Pinpoint the cell where the given text exists, returning its [X, Y] midpoint coordinate. 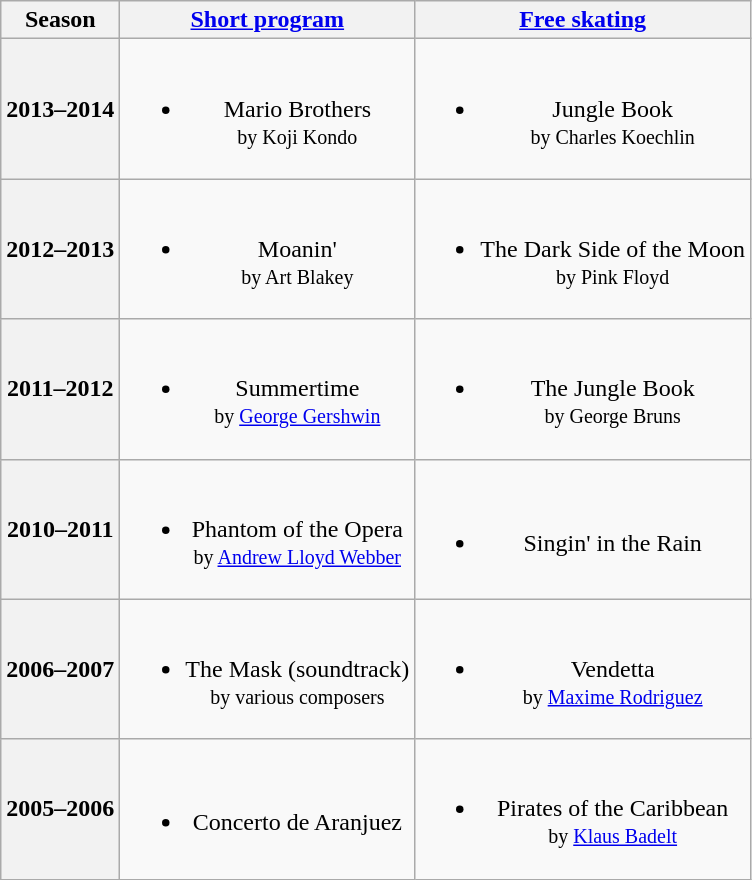
Season [60, 20]
Phantom of the Opera by Andrew Lloyd Webber [268, 529]
2005–2006 [60, 809]
2010–2011 [60, 529]
Moanin' by Art Blakey [268, 249]
2012–2013 [60, 249]
2013–2014 [60, 109]
Pirates of the Caribbean by Klaus Badelt [583, 809]
The Jungle Book by George Bruns [583, 389]
Summertime by George Gershwin [268, 389]
2006–2007 [60, 669]
2011–2012 [60, 389]
The Mask (soundtrack) by various composers [268, 669]
Short program [268, 20]
Singin' in the Rain [583, 529]
Mario Brothers by Koji Kondo [268, 109]
Free skating [583, 20]
Jungle Book by Charles Koechlin [583, 109]
Concerto de Aranjuez [268, 809]
The Dark Side of the Moon by Pink Floyd [583, 249]
Vendetta by Maxime Rodriguez [583, 669]
